From the cell containing the given text, extract its center point as [x, y] coordinate. 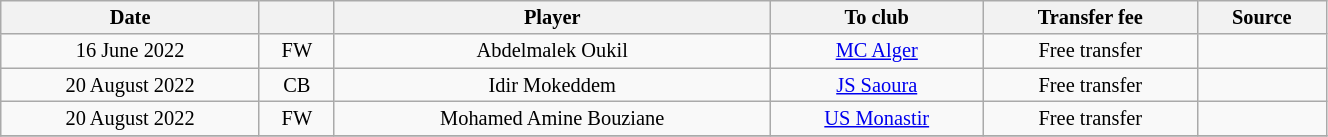
Mohamed Amine Bouziane [552, 118]
CB [296, 85]
Player [552, 17]
JS Saoura [876, 85]
Date [130, 17]
Transfer fee [1090, 17]
16 June 2022 [130, 51]
Abdelmalek Oukil [552, 51]
Source [1262, 17]
Idir Mokeddem [552, 85]
US Monastir [876, 118]
To club [876, 17]
MC Alger [876, 51]
